From the cell containing the given text, extract its center point as [x, y] coordinate. 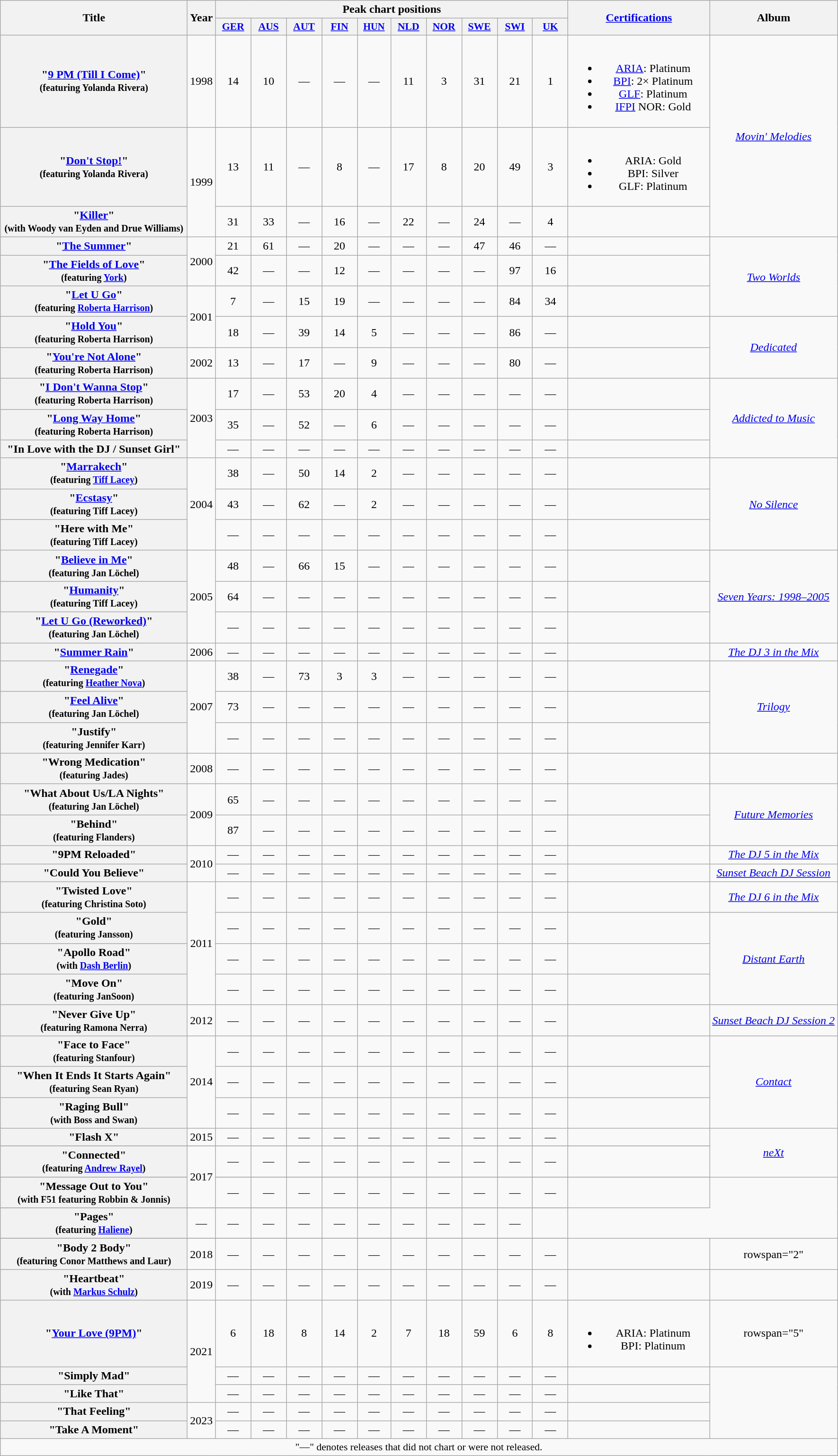
Title [94, 18]
2002 [202, 363]
"Renegade"(featuring Heather Nova) [94, 676]
34 [550, 301]
Sunset Beach DJ Session 2 [774, 1020]
HUN [374, 27]
"That Feeling" [94, 1411]
2004 [202, 504]
2009 [202, 815]
rowspan="2" [774, 1254]
"I Don't Wanna Stop"(featuring Roberta Harrison) [94, 394]
neXt [774, 1152]
"Let U Go"(featuring Roberta Harrison) [94, 301]
"Connected"(featuring Andrew Rayel) [94, 1162]
19 [340, 301]
2008 [202, 769]
"When It Ends It Starts Again"(featuring Sean Ryan) [94, 1081]
"Flash X" [94, 1137]
97 [515, 271]
Addicted to Music [774, 418]
"Marrakech" (featuring Tiff Lacey) [94, 473]
"Never Give Up"(featuring Ramona Nerra) [94, 1020]
"Raging Bull"(with Boss and Swan) [94, 1113]
84 [515, 301]
59 [479, 1333]
Sunset Beach DJ Session [774, 873]
"Justify"(featuring Jennifer Karr) [94, 738]
61 [269, 246]
2011 [202, 943]
The DJ 5 in the Mix [774, 855]
5 [374, 332]
"Message Out to You"(with F51 featuring Robbin & Jonnis) [94, 1192]
24 [479, 222]
"Apollo Road"(with Dash Berlin) [94, 958]
"Take A Moment" [94, 1429]
2017 [202, 1177]
rowspan="5" [774, 1333]
48 [233, 565]
80 [515, 363]
"What About Us/LA Nights"(featuring Jan Löchel) [94, 799]
46 [515, 246]
"Body 2 Body"(featuring Conor Matthews and Laur) [94, 1254]
Trilogy [774, 707]
1 [550, 81]
"The Summer" [94, 246]
"Long Way Home"(featuring Roberta Harrison) [94, 424]
Seven Years: 1998–2005 [774, 597]
2005 [202, 597]
The DJ 3 in the Mix [774, 652]
12 [340, 271]
Album [774, 18]
50 [304, 473]
2019 [202, 1285]
65 [233, 799]
Certifications [639, 18]
47 [479, 246]
Distant Earth [774, 958]
UK [550, 27]
"Heartbeat"(with Markus Schulz) [94, 1285]
ARIA: PlatinumBPI: Platinum [639, 1333]
33 [269, 222]
GER [233, 27]
87 [233, 831]
2006 [202, 652]
42 [233, 271]
"Pages"(featuring Haliene) [94, 1224]
53 [304, 394]
22 [408, 222]
Contact [774, 1081]
"Don't Stop!"(featuring Yolanda Rivera) [94, 167]
"The Fields of Love" (featuring York) [94, 271]
10 [269, 81]
Year [202, 18]
2010 [202, 864]
Future Memories [774, 815]
1998 [202, 81]
66 [304, 565]
AUT [304, 27]
"Move On"(featuring JanSoon) [94, 990]
2018 [202, 1254]
"You're Not Alone"(featuring Roberta Harrison) [94, 363]
"Ecstasy"(featuring Tiff Lacey) [94, 504]
2003 [202, 418]
2023 [202, 1420]
SWI [515, 27]
1999 [202, 182]
39 [304, 332]
"Gold"(featuring Jansson) [94, 928]
"Could You Believe" [94, 873]
AUS [269, 27]
2021 [202, 1351]
No Silence [774, 504]
"Like That" [94, 1393]
2000 [202, 261]
"Your Love (9PM)" [94, 1333]
SWE [479, 27]
"9PM Reloaded" [94, 855]
"Here with Me"(featuring Tiff Lacey) [94, 535]
"Hold You"(featuring Roberta Harrison) [94, 332]
"Face to Face"(featuring Stanfour) [94, 1051]
43 [233, 504]
ARIA: GoldBPI: SilverGLF: Platinum [639, 167]
"Humanity" (featuring Tiff Lacey) [94, 597]
"Behind"(featuring Flanders) [94, 831]
The DJ 6 in the Mix [774, 897]
"In Love with the DJ / Sunset Girl" [94, 449]
NOR [444, 27]
"Twisted Love"(featuring Christina Soto) [94, 897]
"Believe in Me"(featuring Jan Löchel) [94, 565]
Peak chart positions [392, 9]
"Killer"(with Woody van Eyden and Drue Williams) [94, 222]
"Simply Mad" [94, 1376]
2001 [202, 317]
35 [233, 424]
"9 PM (Till I Come)" (featuring Yolanda Rivera) [94, 81]
2012 [202, 1020]
ARIA: PlatinumBPI: 2× PlatinumGLF: PlatinumIFPI NOR: Gold [639, 81]
2007 [202, 707]
52 [304, 424]
"—" denotes releases that did not chart or were not released. [419, 1447]
"Wrong Medication"(featuring Jades) [94, 769]
NLD [408, 27]
49 [515, 167]
62 [304, 504]
Two Worlds [774, 277]
86 [515, 332]
FIN [340, 27]
"Feel Alive"(featuring Jan Löchel) [94, 707]
2015 [202, 1137]
Dedicated [774, 348]
"Let U Go (Reworked)"(featuring Jan Löchel) [94, 627]
9 [374, 363]
Movin' Melodies [774, 136]
"Summer Rain" [94, 652]
2014 [202, 1081]
64 [233, 597]
